For the text-containing cell, return its midpoint in (X, Y) coordinate format. 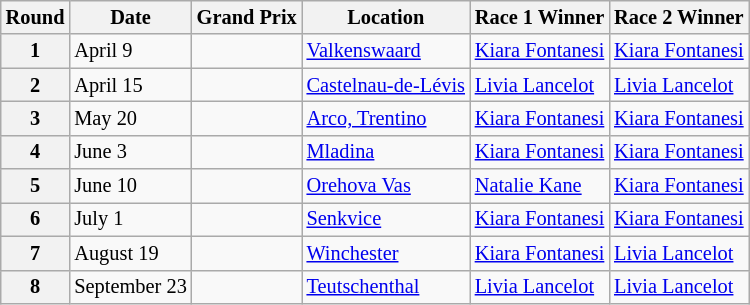
4 (36, 152)
April 9 (130, 51)
Location (386, 17)
Senkvice (386, 219)
7 (36, 253)
May 20 (130, 118)
Grand Prix (247, 17)
3 (36, 118)
Arco, Trentino (386, 118)
Mladina (386, 152)
1 (36, 51)
September 23 (130, 287)
Valkenswaard (386, 51)
Date (130, 17)
Round (36, 17)
5 (36, 186)
Orehova Vas (386, 186)
August 19 (130, 253)
2 (36, 85)
6 (36, 219)
June 10 (130, 186)
Teutschenthal (386, 287)
April 15 (130, 85)
Castelnau-de-Lévis (386, 85)
8 (36, 287)
Race 1 Winner (540, 17)
June 3 (130, 152)
Natalie Kane (540, 186)
July 1 (130, 219)
Race 2 Winner (678, 17)
Winchester (386, 253)
